Determine the (X, Y) coordinate at the center of the cell enclosing the given text.  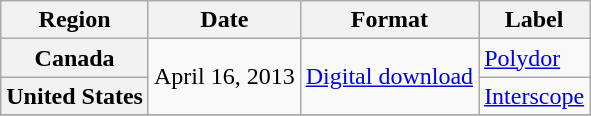
Label (534, 20)
Polydor (534, 58)
April 16, 2013 (224, 77)
Canada (75, 58)
Date (224, 20)
Region (75, 20)
United States (75, 96)
Interscope (534, 96)
Format (389, 20)
Digital download (389, 77)
